Output the (x, y) coordinate of the center of the cell containing the given text.  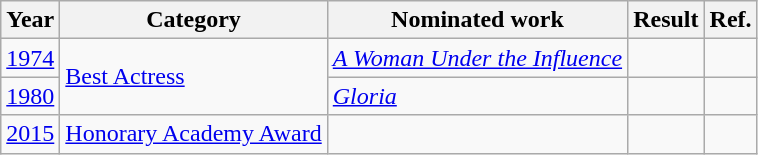
Year (30, 20)
Result (666, 20)
Honorary Academy Award (194, 134)
1980 (30, 96)
1974 (30, 58)
Ref. (730, 20)
A Woman Under the Influence (477, 58)
2015 (30, 134)
Category (194, 20)
Nominated work (477, 20)
Gloria (477, 96)
Best Actress (194, 77)
